For the text-containing cell, return its midpoint in (x, y) coordinate format. 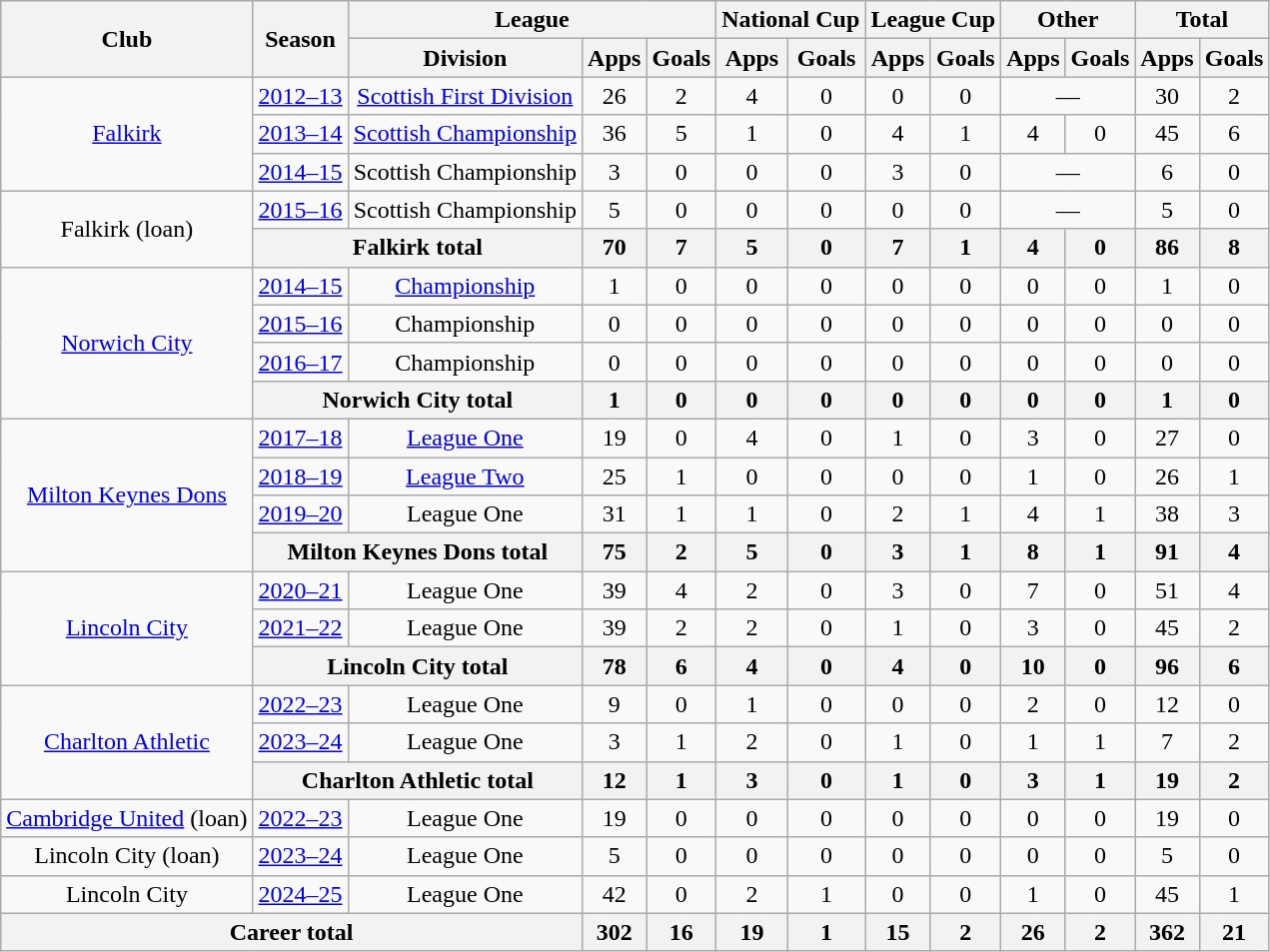
21 (1234, 932)
2024–25 (300, 894)
9 (615, 704)
Milton Keynes Dons total (418, 552)
Norwich City (127, 343)
42 (615, 894)
2012–13 (300, 96)
Division (465, 58)
Lincoln City total (418, 666)
2019–20 (300, 514)
Charlton Athletic total (418, 780)
302 (615, 932)
Charlton Athletic (127, 742)
Norwich City total (418, 400)
Cambridge United (loan) (127, 818)
2021–22 (300, 628)
Total (1202, 20)
League Cup (933, 20)
10 (1033, 666)
15 (897, 932)
2020–21 (300, 590)
78 (615, 666)
362 (1167, 932)
Season (300, 39)
Lincoln City (loan) (127, 856)
Milton Keynes Dons (127, 494)
2013–14 (300, 134)
League Two (465, 476)
Falkirk total (418, 248)
16 (681, 932)
96 (1167, 666)
National Cup (791, 20)
2016–17 (300, 362)
Other (1068, 20)
36 (615, 134)
51 (1167, 590)
27 (1167, 438)
86 (1167, 248)
38 (1167, 514)
Falkirk (loan) (127, 229)
Career total (292, 932)
Club (127, 39)
25 (615, 476)
91 (1167, 552)
League (532, 20)
2017–18 (300, 438)
75 (615, 552)
Falkirk (127, 134)
2018–19 (300, 476)
30 (1167, 96)
Scottish First Division (465, 96)
31 (615, 514)
70 (615, 248)
